Identify which cell holds the provided text, then report its (X, Y) central coordinate. 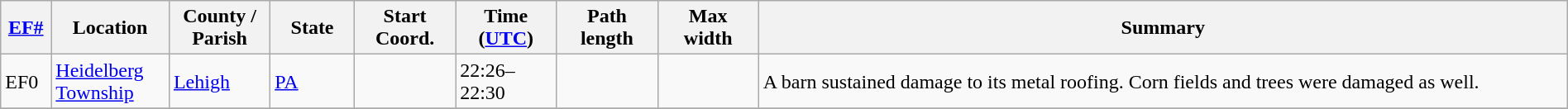
Summary (1163, 28)
PA (313, 81)
A barn sustained damage to its metal roofing. Corn fields and trees were damaged as well. (1163, 81)
Heidelberg Township (111, 81)
Max width (708, 28)
22:26–22:30 (506, 81)
Lehigh (219, 81)
EF# (26, 28)
State (313, 28)
Start Coord. (404, 28)
County / Parish (219, 28)
Path length (607, 28)
Time (UTC) (506, 28)
EF0 (26, 81)
Location (111, 28)
